Provide the [X, Y] coordinate of the cell's center where the given text is located.  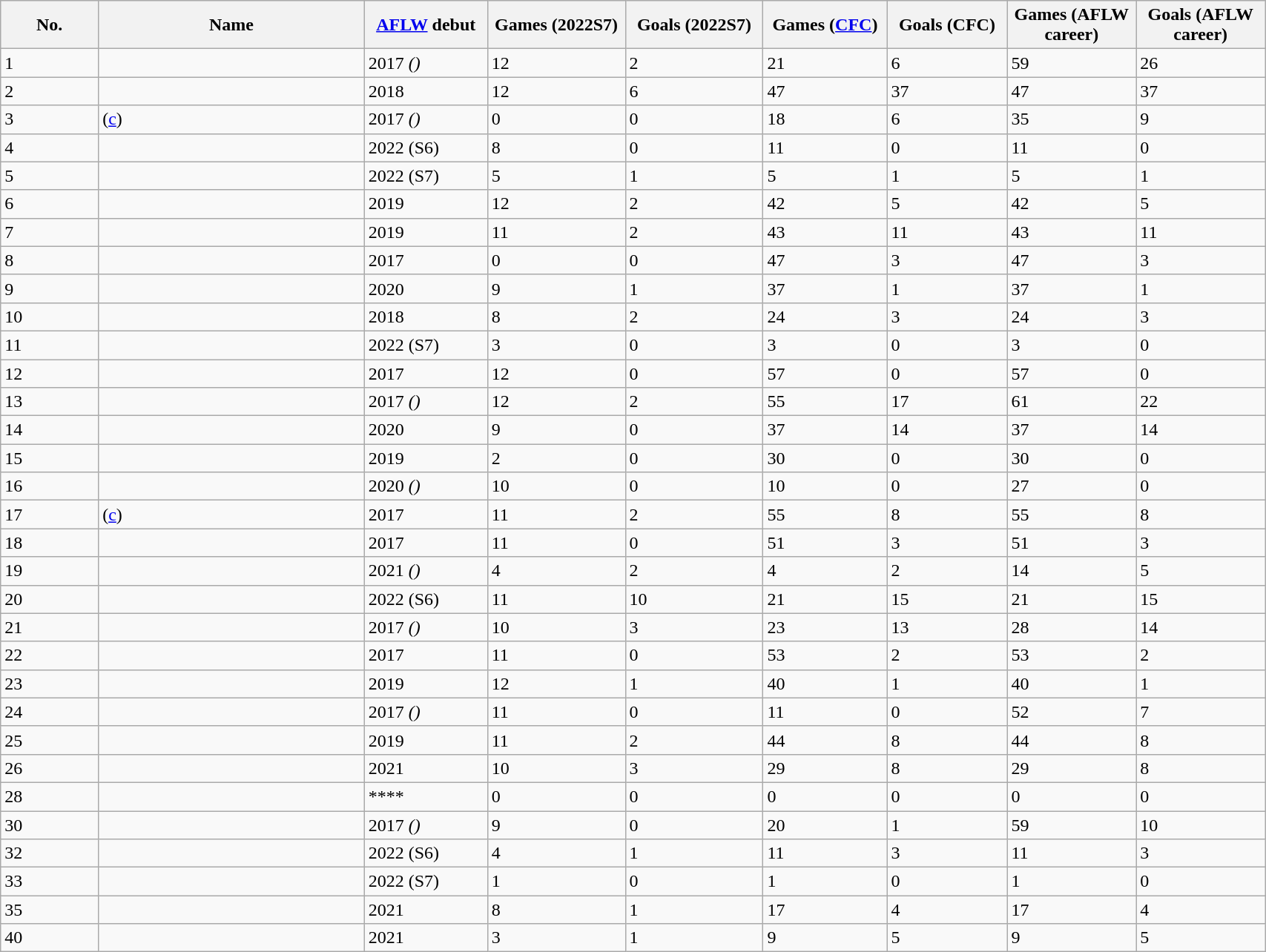
25 [50, 740]
Name [231, 25]
Goals (CFC) [947, 25]
Goals (2022S7) [694, 25]
61 [1072, 402]
33 [50, 882]
Games (CFC) [825, 25]
16 [50, 486]
Games (2022S7) [556, 25]
2021 () [426, 571]
Games (AFLW career) [1072, 25]
52 [1072, 712]
**** [426, 796]
Goals (AFLW career) [1201, 25]
19 [50, 571]
32 [50, 853]
No. [50, 25]
27 [1072, 486]
2020 () [426, 486]
AFLW debut [426, 25]
